Pinpoint the cell where the given text exists, returning its [x, y] midpoint coordinate. 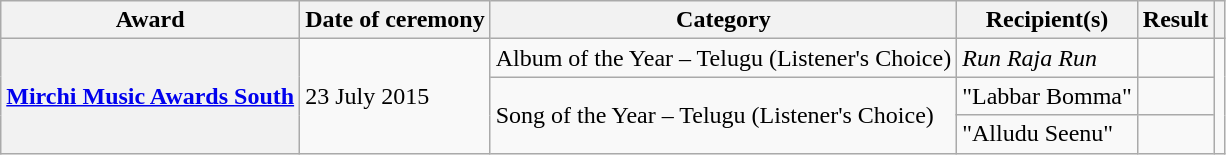
Award [150, 20]
Category [724, 20]
23 July 2015 [396, 96]
"Alludu Seenu" [1048, 134]
Result [1175, 20]
Date of ceremony [396, 20]
Run Raja Run [1048, 58]
Recipient(s) [1048, 20]
Mirchi Music Awards South [150, 96]
Album of the Year – Telugu (Listener's Choice) [724, 58]
Song of the Year – Telugu (Listener's Choice) [724, 115]
"Labbar Bomma" [1048, 96]
